Extract the (X, Y) coordinate from the center of the cell holding the provided text.  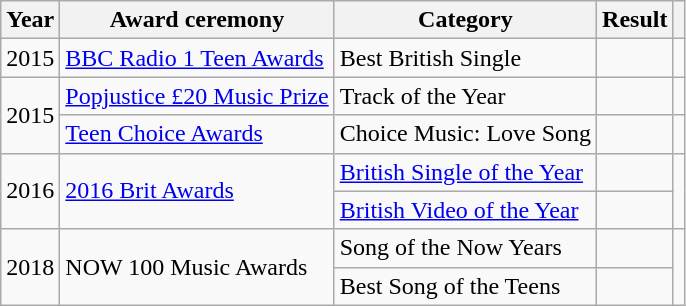
2018 (30, 267)
Popjustice £20 Music Prize (197, 96)
Category (465, 20)
NOW 100 Music Awards (197, 267)
Best Song of the Teens (465, 286)
Best British Single (465, 58)
Result (635, 20)
Choice Music: Love Song (465, 134)
2016 (30, 191)
Award ceremony (197, 20)
British Video of the Year (465, 210)
Track of the Year (465, 96)
2016 Brit Awards (197, 191)
Teen Choice Awards (197, 134)
British Single of the Year (465, 172)
Year (30, 20)
BBC Radio 1 Teen Awards (197, 58)
Song of the Now Years (465, 248)
